Extract the [X, Y] coordinate from the center of the cell holding the provided text.  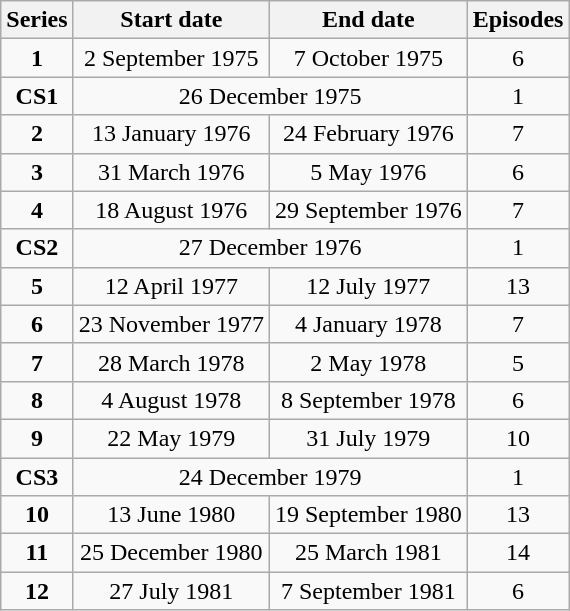
CS2 [37, 248]
19 September 1980 [368, 515]
4 August 1978 [171, 400]
4 January 1978 [368, 324]
24 December 1979 [270, 477]
7 September 1981 [368, 591]
Episodes [518, 20]
12 [37, 591]
5 May 1976 [368, 172]
3 [37, 172]
27 December 1976 [270, 248]
2 May 1978 [368, 362]
CS3 [37, 477]
7 October 1975 [368, 58]
14 [518, 553]
29 September 1976 [368, 210]
13 January 1976 [171, 134]
8 September 1978 [368, 400]
2 September 1975 [171, 58]
31 July 1979 [368, 438]
31 March 1976 [171, 172]
11 [37, 553]
Series [37, 20]
22 May 1979 [171, 438]
26 December 1975 [270, 96]
25 March 1981 [368, 553]
12 July 1977 [368, 286]
18 August 1976 [171, 210]
25 December 1980 [171, 553]
9 [37, 438]
12 April 1977 [171, 286]
27 July 1981 [171, 591]
2 [37, 134]
13 June 1980 [171, 515]
8 [37, 400]
24 February 1976 [368, 134]
Start date [171, 20]
28 March 1978 [171, 362]
4 [37, 210]
23 November 1977 [171, 324]
CS1 [37, 96]
End date [368, 20]
